Search for the cell housing the specified text and yield its [x, y] center coordinate. 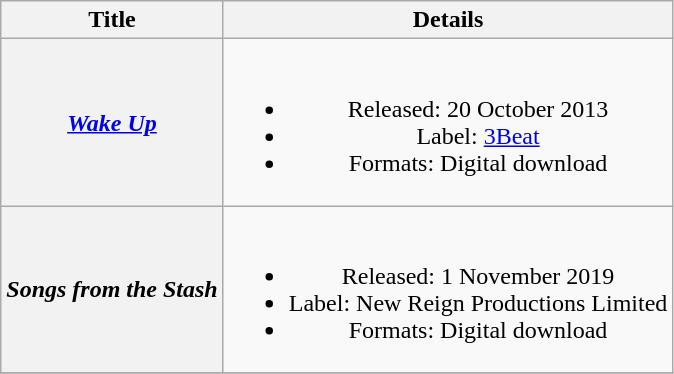
Title [112, 20]
Released: 20 October 2013Label: 3BeatFormats: Digital download [448, 122]
Songs from the Stash [112, 290]
Wake Up [112, 122]
Details [448, 20]
Released: 1 November 2019Label: New Reign Productions LimitedFormats: Digital download [448, 290]
